Pinpoint the cell where the given text exists, returning its (x, y) midpoint coordinate. 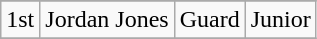
Jordan Jones (107, 20)
Junior (280, 20)
1st (20, 20)
Guard (210, 20)
